Provide the [x, y] coordinate of the cell's center where the given text is located.  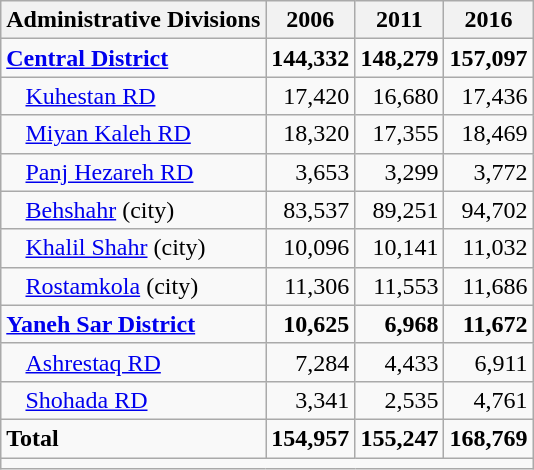
11,686 [488, 286]
18,320 [310, 134]
157,097 [488, 58]
3,772 [488, 172]
3,299 [400, 172]
10,141 [400, 248]
3,341 [310, 400]
Kuhestan RD [134, 96]
Ashrestaq RD [134, 362]
Panj Hezareh RD [134, 172]
Rostamkola (city) [134, 286]
11,553 [400, 286]
Administrative Divisions [134, 20]
17,420 [310, 96]
Shohada RD [134, 400]
154,957 [310, 438]
10,096 [310, 248]
Total [134, 438]
168,769 [488, 438]
10,625 [310, 324]
16,680 [400, 96]
Central District [134, 58]
3,653 [310, 172]
83,537 [310, 210]
144,332 [310, 58]
2016 [488, 20]
11,672 [488, 324]
4,761 [488, 400]
155,247 [400, 438]
18,469 [488, 134]
Behshahr (city) [134, 210]
17,436 [488, 96]
11,306 [310, 286]
7,284 [310, 362]
89,251 [400, 210]
Miyan Kaleh RD [134, 134]
6,911 [488, 362]
94,702 [488, 210]
4,433 [400, 362]
2006 [310, 20]
Yaneh Sar District [134, 324]
2011 [400, 20]
148,279 [400, 58]
17,355 [400, 134]
11,032 [488, 248]
Khalil Shahr (city) [134, 248]
6,968 [400, 324]
2,535 [400, 400]
